For the text-containing cell, return its midpoint in [x, y] coordinate format. 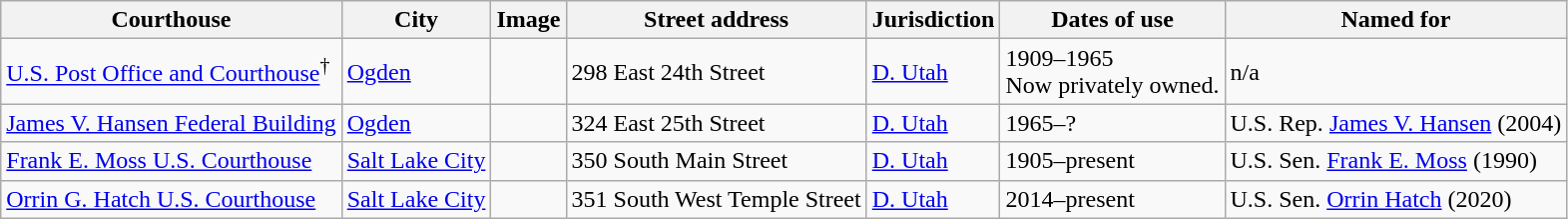
U.S. Sen. Frank E. Moss (1990) [1395, 161]
324 East 25th Street [717, 123]
n/a [1395, 72]
Frank E. Moss U.S. Courthouse [172, 161]
Street address [717, 20]
James V. Hansen Federal Building [172, 123]
350 South Main Street [717, 161]
Named for [1395, 20]
1905–present [1112, 161]
City [416, 20]
Courthouse [172, 20]
Image [529, 20]
U.S. Post Office and Courthouse† [172, 72]
1965–? [1112, 123]
2014–present [1112, 199]
Dates of use [1112, 20]
Jurisdiction [933, 20]
351 South West Temple Street [717, 199]
U.S. Rep. James V. Hansen (2004) [1395, 123]
Orrin G. Hatch U.S. Courthouse [172, 199]
1909–1965Now privately owned. [1112, 72]
U.S. Sen. Orrin Hatch (2020) [1395, 199]
298 East 24th Street [717, 72]
